Extract the (x, y) coordinate from the center of the cell holding the provided text.  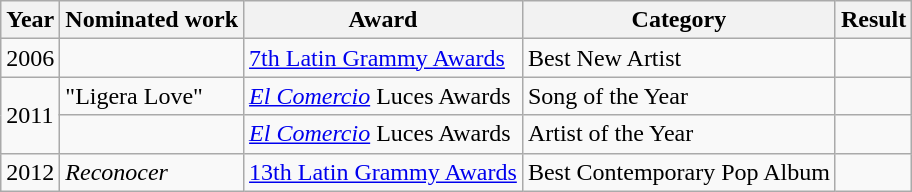
Category (678, 20)
Best Contemporary Pop Album (678, 172)
Song of the Year (678, 96)
Result (873, 20)
2011 (30, 115)
2006 (30, 58)
Year (30, 20)
Reconocer (152, 172)
Nominated work (152, 20)
Artist of the Year (678, 134)
7th Latin Grammy Awards (384, 58)
13th Latin Grammy Awards (384, 172)
Best New Artist (678, 58)
2012 (30, 172)
Award (384, 20)
"Ligera Love" (152, 96)
